Determine the (X, Y) coordinate at the center of the cell enclosing the given text.  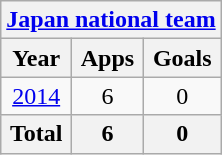
Total (36, 134)
Japan national team (111, 20)
Year (36, 58)
2014 (36, 96)
Apps (108, 58)
Goals (182, 58)
